Return (X, Y) of the center of cell containing provided text 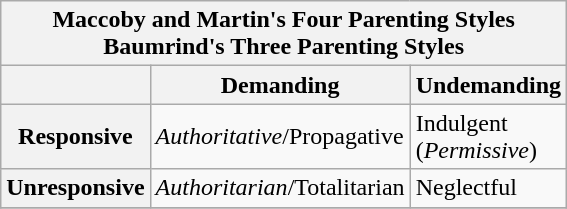
Authoritarian/Totalitarian (280, 188)
Demanding (280, 85)
Authoritative/Propagative (280, 136)
Unresponsive (76, 188)
Indulgent (Permissive) (488, 136)
Neglectful (488, 188)
Responsive (76, 136)
Undemanding (488, 85)
Maccoby and Martin's Four Parenting Styles Baumrind's Three Parenting Styles (284, 34)
